For the text-containing cell, return its midpoint in [X, Y] coordinate format. 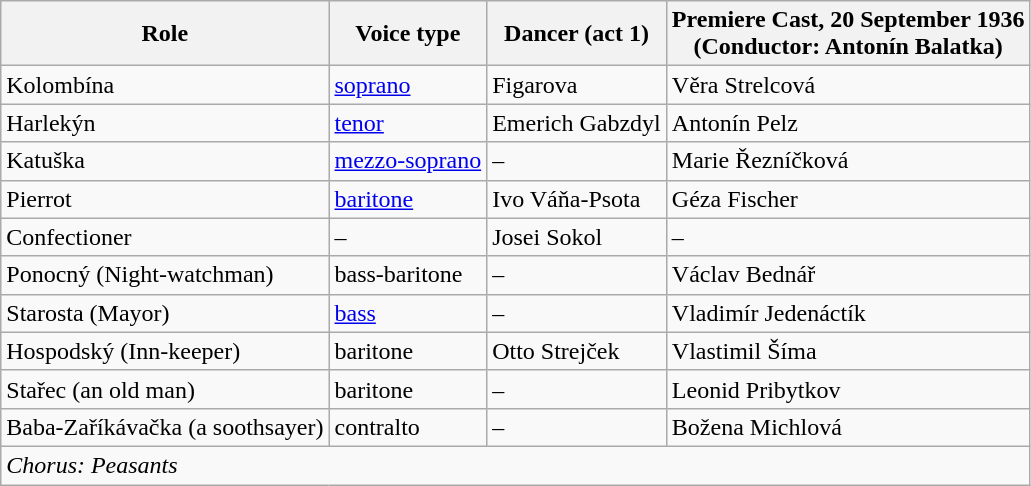
Ponocný (Night-watchman) [165, 275]
Marie Řezníčková [848, 161]
Role [165, 34]
Antonín Pelz [848, 123]
Otto Strejček [577, 351]
Starosta (Mayor) [165, 313]
Premiere Cast, 20 September 1936(Conductor: Antonín Balatka) [848, 34]
Kolombína [165, 85]
mezzo-soprano [408, 161]
Géza Fischer [848, 199]
bass-baritone [408, 275]
Josei Sokol [577, 237]
bass [408, 313]
Baba-Zaříkávačka (a soothsayer) [165, 427]
Stařec (an old man) [165, 389]
Ivo Váňa-Psota [577, 199]
contralto [408, 427]
Chorus: Peasants [516, 465]
Věra Strelcová [848, 85]
Václav Bednář [848, 275]
Leonid Pribytkov [848, 389]
soprano [408, 85]
Confectioner [165, 237]
Vladimír Jedenáctík [848, 313]
Božena Michlová [848, 427]
Vlastimil Šíma [848, 351]
tenor [408, 123]
Pierrot [165, 199]
Voice type [408, 34]
Hospodský (Inn-keeper) [165, 351]
Figarova [577, 85]
Emerich Gabzdyl [577, 123]
Dancer (act 1) [577, 34]
Harlekýn [165, 123]
Katuška [165, 161]
